Output the (x, y) coordinate of the center of the cell containing the given text.  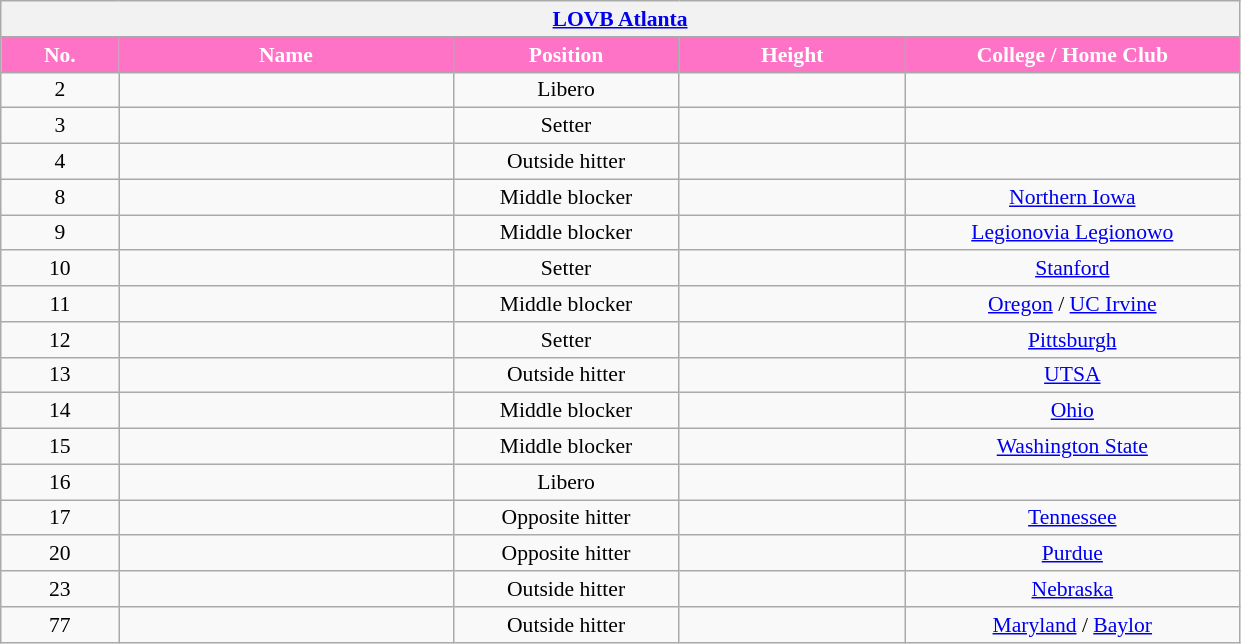
Northern Iowa (1072, 197)
15 (60, 447)
UTSA (1072, 375)
Nebraska (1072, 589)
No. (60, 55)
Purdue (1072, 554)
23 (60, 589)
Ohio (1072, 411)
Oregon / UC Irvine (1072, 304)
2 (60, 90)
Legionovia Legionowo (1072, 233)
4 (60, 162)
Stanford (1072, 269)
17 (60, 518)
77 (60, 625)
16 (60, 482)
LOVB Atlanta (620, 19)
10 (60, 269)
3 (60, 126)
College / Home Club (1072, 55)
8 (60, 197)
9 (60, 233)
Tennessee (1072, 518)
Name (286, 55)
Washington State (1072, 447)
12 (60, 340)
13 (60, 375)
Maryland / Baylor (1072, 625)
Pittsburgh (1072, 340)
14 (60, 411)
11 (60, 304)
Height (792, 55)
Position (566, 55)
20 (60, 554)
